Capture the cell that displays the provided text and extract its [X, Y] central coordinate. 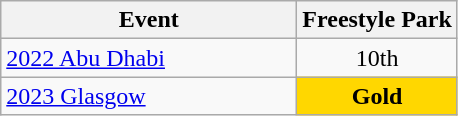
Freestyle Park [378, 20]
2023 Glasgow [149, 96]
2022 Abu Dhabi [149, 58]
Gold [378, 96]
Event [149, 20]
10th [378, 58]
